Detect which cell encompasses the target text, then output its (x, y) center coordinate. 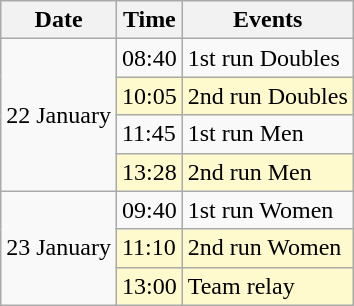
08:40 (149, 58)
1st run Women (268, 210)
Events (268, 20)
Date (59, 20)
22 January (59, 115)
Time (149, 20)
2nd run Men (268, 172)
1st run Doubles (268, 58)
10:05 (149, 96)
1st run Men (268, 134)
23 January (59, 248)
Team relay (268, 286)
11:10 (149, 248)
2nd run Doubles (268, 96)
09:40 (149, 210)
13:00 (149, 286)
13:28 (149, 172)
2nd run Women (268, 248)
11:45 (149, 134)
